Extract the [X, Y] coordinate from the center of the cell holding the provided text.  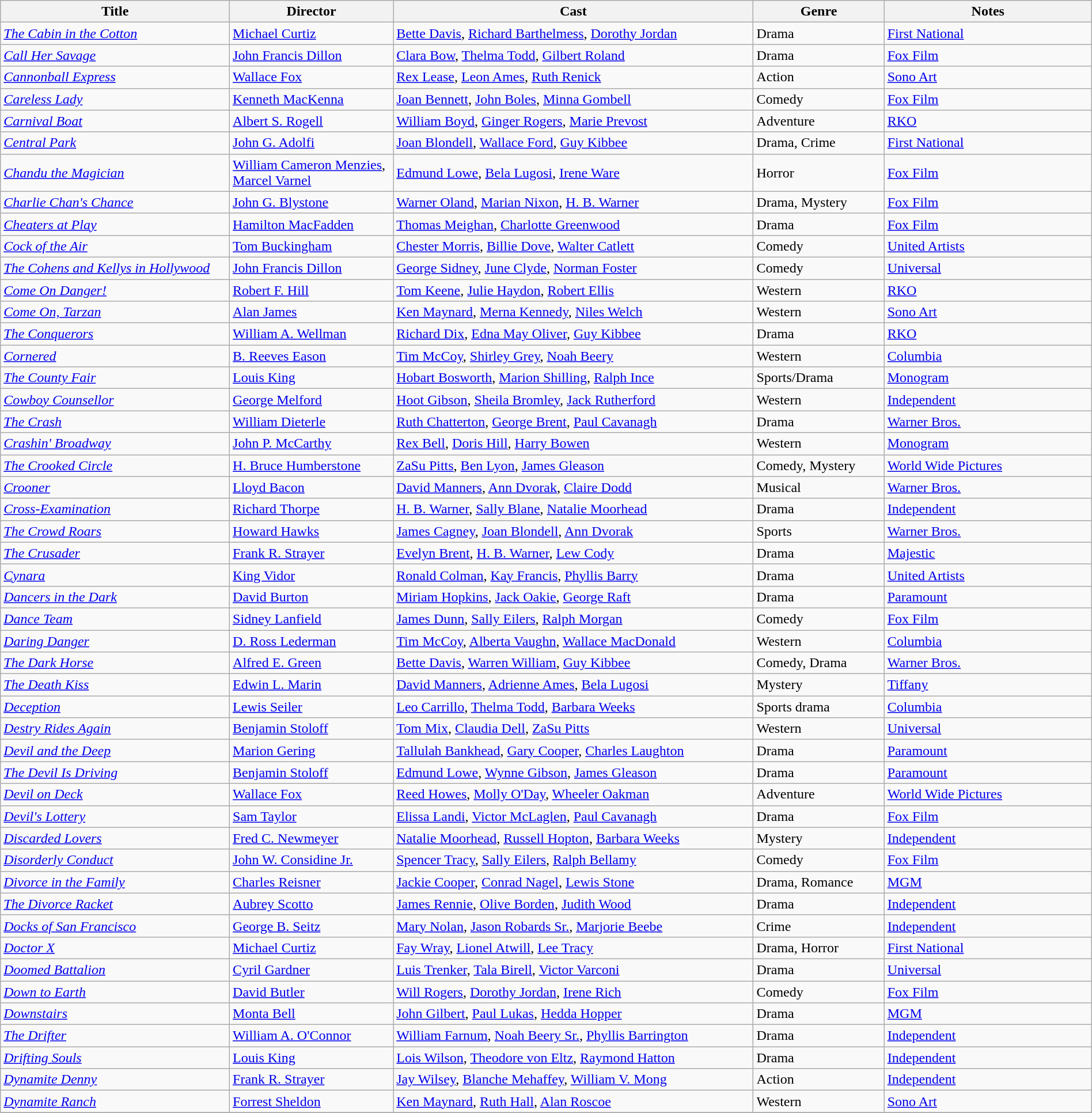
Destry Rides Again [115, 729]
The County Fair [115, 378]
Sidney Lanfield [312, 619]
Charlie Chan's Chance [115, 202]
Dance Team [115, 619]
Down to Earth [115, 991]
Sports/Drama [819, 378]
Deception [115, 707]
Devil on Deck [115, 794]
Lewis Seiler [312, 707]
The Cohens and Kellys in Hollywood [115, 268]
B. Reeves Eason [312, 356]
Ken Maynard, Merna Kennedy, Niles Welch [574, 312]
John W. Considine Jr. [312, 860]
George Melford [312, 400]
Drama, Mystery [819, 202]
The Dark Horse [115, 663]
Genre [819, 12]
Come On Danger! [115, 290]
The Crowd Roars [115, 531]
Tallulah Bankhead, Gary Cooper, Charles Laughton [574, 751]
Alfred E. Green [312, 663]
Doctor X [115, 948]
Devil and the Deep [115, 751]
Ronald Colman, Kay Francis, Phyllis Barry [574, 575]
Come On, Tarzan [115, 312]
Edwin L. Marin [312, 685]
Central Park [115, 143]
Devil's Lottery [115, 816]
Majestic [988, 553]
Richard Dix, Edna May Oliver, Guy Kibbee [574, 334]
Aubrey Scotto [312, 904]
Comedy, Drama [819, 663]
Title [115, 12]
Careless Lady [115, 99]
Lois Wilson, Theodore von Eltz, Raymond Hatton [574, 1058]
Call Her Savage [115, 55]
Carnival Boat [115, 121]
George B. Seitz [312, 926]
Charles Reisner [312, 882]
Tom Mix, Claudia Dell, ZaSu Pitts [574, 729]
Leo Carrillo, Thelma Todd, Barbara Weeks [574, 707]
Edmund Lowe, Wynne Gibson, James Gleason [574, 773]
Crashin' Broadway [115, 444]
The Crusader [115, 553]
Daring Danger [115, 641]
H. B. Warner, Sally Blane, Natalie Moorhead [574, 509]
Tiffany [988, 685]
H. Bruce Humberstone [312, 465]
James Rennie, Olive Borden, Judith Wood [574, 904]
Downstairs [115, 1014]
William A. O'Connor [312, 1036]
William Farnum, Noah Beery Sr., Phyllis Barrington [574, 1036]
Will Rogers, Dorothy Jordan, Irene Rich [574, 991]
Divorce in the Family [115, 882]
Drama, Crime [819, 143]
Docks of San Francisco [115, 926]
James Cagney, Joan Blondell, Ann Dvorak [574, 531]
Cowboy Counsellor [115, 400]
Chandu the Magician [115, 173]
William A. Wellman [312, 334]
Albert S. Rogell [312, 121]
Lloyd Bacon [312, 487]
Crooner [115, 487]
D. Ross Lederman [312, 641]
John P. McCarthy [312, 444]
Drama, Romance [819, 882]
Bette Davis, Richard Barthelmess, Dorothy Jordan [574, 33]
Forrest Sheldon [312, 1101]
Elissa Landi, Victor McLaglen, Paul Cavanagh [574, 816]
Marion Gering [312, 751]
Horror [819, 173]
The Devil Is Driving [115, 773]
Miriam Hopkins, Jack Oakie, George Raft [574, 597]
John G. Blystone [312, 202]
The Conquerors [115, 334]
Dynamite Ranch [115, 1101]
Sports [819, 531]
Discarded Lovers [115, 838]
Reed Howes, Molly O'Day, Wheeler Oakman [574, 794]
John Gilbert, Paul Lukas, Hedda Hopper [574, 1014]
Ken Maynard, Ruth Hall, Alan Roscoe [574, 1101]
Thomas Meighan, Charlotte Greenwood [574, 224]
Hoot Gibson, Sheila Bromley, Jack Rutherford [574, 400]
David Manners, Ann Dvorak, Claire Dodd [574, 487]
Fred C. Newmeyer [312, 838]
Rex Lease, Leon Ames, Ruth Renick [574, 77]
The Crash [115, 422]
Monta Bell [312, 1014]
ZaSu Pitts, Ben Lyon, James Gleason [574, 465]
Bette Davis, Warren William, Guy Kibbee [574, 663]
The Cabin in the Cotton [115, 33]
Dynamite Denny [115, 1080]
Doomed Battalion [115, 970]
Natalie Moorhead, Russell Hopton, Barbara Weeks [574, 838]
George Sidney, June Clyde, Norman Foster [574, 268]
Disorderly Conduct [115, 860]
Cannonball Express [115, 77]
Comedy, Mystery [819, 465]
Drama, Horror [819, 948]
Jay Wilsey, Blanche Mehaffey, William V. Mong [574, 1080]
Cast [574, 12]
The Crooked Circle [115, 465]
Howard Hawks [312, 531]
Fay Wray, Lionel Atwill, Lee Tracy [574, 948]
Jackie Cooper, Conrad Nagel, Lewis Stone [574, 882]
Cynara [115, 575]
William Boyd, Ginger Rogers, Marie Prevost [574, 121]
The Divorce Racket [115, 904]
Chester Morris, Billie Dove, Walter Catlett [574, 246]
Tom Keene, Julie Haydon, Robert Ellis [574, 290]
Cock of the Air [115, 246]
William Dieterle [312, 422]
Kenneth MacKenna [312, 99]
Director [312, 12]
Notes [988, 12]
Luis Trenker, Tala Birell, Victor Varconi [574, 970]
The Drifter [115, 1036]
Edmund Lowe, Bela Lugosi, Irene Ware [574, 173]
Musical [819, 487]
Cyril Gardner [312, 970]
Hobart Bosworth, Marion Shilling, Ralph Ince [574, 378]
David Butler [312, 991]
The Death Kiss [115, 685]
Tim McCoy, Alberta Vaughn, Wallace MacDonald [574, 641]
Spencer Tracy, Sally Eilers, Ralph Bellamy [574, 860]
Joan Bennett, John Boles, Minna Gombell [574, 99]
Ruth Chatterton, George Brent, Paul Cavanagh [574, 422]
Hamilton MacFadden [312, 224]
Cornered [115, 356]
Sam Taylor [312, 816]
David Burton [312, 597]
Sports drama [819, 707]
John G. Adolfi [312, 143]
David Manners, Adrienne Ames, Bela Lugosi [574, 685]
Richard Thorpe [312, 509]
Crime [819, 926]
Tim McCoy, Shirley Grey, Noah Beery [574, 356]
William Cameron Menzies, Marcel Varnel [312, 173]
Robert F. Hill [312, 290]
Mary Nolan, Jason Robards Sr., Marjorie Beebe [574, 926]
Warner Oland, Marian Nixon, H. B. Warner [574, 202]
Alan James [312, 312]
Cheaters at Play [115, 224]
Clara Bow, Thelma Todd, Gilbert Roland [574, 55]
Joan Blondell, Wallace Ford, Guy Kibbee [574, 143]
Rex Bell, Doris Hill, Harry Bowen [574, 444]
Dancers in the Dark [115, 597]
Cross-Examination [115, 509]
Tom Buckingham [312, 246]
King Vidor [312, 575]
Drifting Souls [115, 1058]
James Dunn, Sally Eilers, Ralph Morgan [574, 619]
Evelyn Brent, H. B. Warner, Lew Cody [574, 553]
